Find where the given text appears and provide that cell's center as [x, y] coordinate. 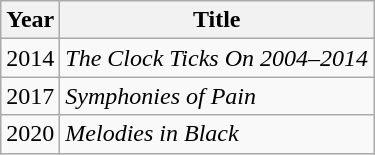
2014 [30, 58]
Symphonies of Pain [217, 96]
The Clock Ticks On 2004–2014 [217, 58]
Year [30, 20]
2020 [30, 134]
Title [217, 20]
Melodies in Black [217, 134]
2017 [30, 96]
